Search for the cell housing the specified text and yield its (X, Y) center coordinate. 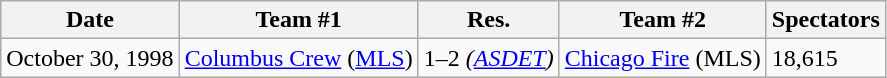
Spectators (826, 20)
Team #1 (298, 20)
Columbus Crew (MLS) (298, 58)
Chicago Fire (MLS) (662, 58)
Team #2 (662, 20)
Date (90, 20)
October 30, 1998 (90, 58)
1–2 (ASDET) (488, 58)
Res. (488, 20)
18,615 (826, 58)
